Search for the cell housing the specified text and yield its (X, Y) center coordinate. 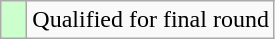
Qualified for final round (151, 20)
